Pinpoint the cell where the given text exists, returning its (X, Y) midpoint coordinate. 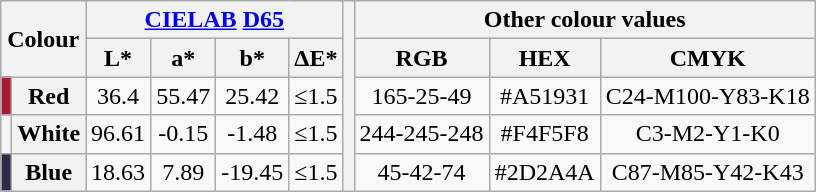
White (49, 134)
L* (118, 58)
7.89 (184, 172)
244-245-248 (422, 134)
-19.45 (252, 172)
#A51931 (544, 96)
Red (49, 96)
b* (252, 58)
-1.48 (252, 134)
HEX (544, 58)
a* (184, 58)
165-25-49 (422, 96)
RGB (422, 58)
25.42 (252, 96)
Blue (49, 172)
96.61 (118, 134)
Other colour values (584, 20)
18.63 (118, 172)
ΔE* (316, 58)
C3-M2-Y1-K0 (708, 134)
#F4F5F8 (544, 134)
C87-M85-Y42-K43 (708, 172)
C24-M100-Y83-K18 (708, 96)
CMYK (708, 58)
55.47 (184, 96)
-0.15 (184, 134)
CIELAB D65 (214, 20)
45-42-74 (422, 172)
#2D2A4A (544, 172)
Colour (44, 39)
36.4 (118, 96)
